Identify which cell holds the provided text, then report its [X, Y] central coordinate. 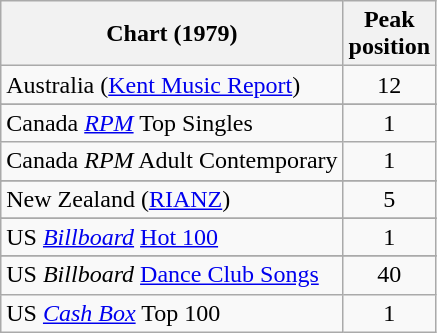
40 [389, 275]
Peakposition [389, 34]
Canada RPM Top Singles [172, 123]
US Billboard Dance Club Songs [172, 275]
5 [389, 199]
12 [389, 85]
Australia (Kent Music Report) [172, 85]
Canada RPM Adult Contemporary [172, 161]
US Billboard Hot 100 [172, 237]
US Cash Box Top 100 [172, 313]
New Zealand (RIANZ) [172, 199]
Chart (1979) [172, 34]
